Return [x, y] of the center of cell containing provided text 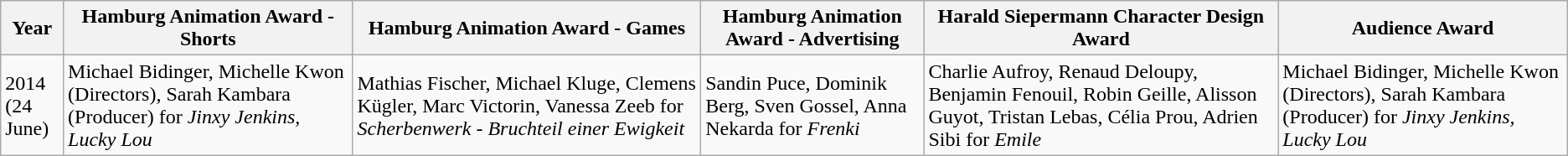
Hamburg Animation Award - Shorts [208, 29]
Charlie Aufroy, Renaud Deloupy, Benjamin Fenouil, Robin Geille, Alisson Guyot, Tristan Lebas, Célia Prou, Adrien Sibi for Emile [1101, 106]
Harald Siepermann Character Design Award [1101, 29]
Hamburg Animation Award - Advertising [812, 29]
Audience Award [1422, 29]
Sandin Puce, Dominik Berg, Sven Gossel, Anna Nekarda for Frenki [812, 106]
2014 (24 June) [32, 106]
Mathias Fischer, Michael Kluge, Clemens Kügler, Marc Victorin, Vanessa Zeeb for Scherbenwerk - Bruchteil einer Ewigkeit [527, 106]
Hamburg Animation Award - Games [527, 29]
Year [32, 29]
